Output the [x, y] coordinate of the center of the cell containing the given text.  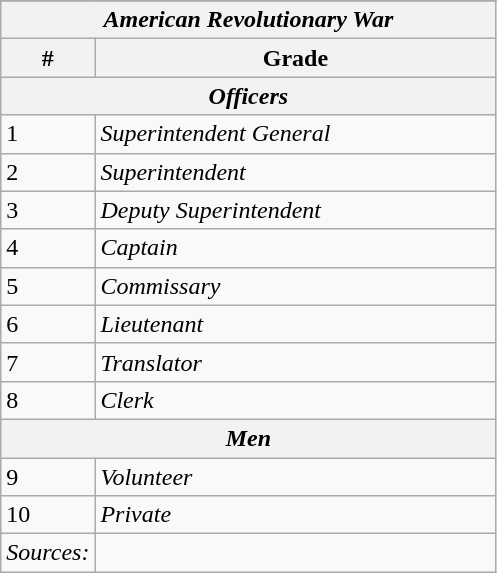
Volunteer [296, 477]
Commissary [296, 286]
2 [48, 172]
4 [48, 248]
3 [48, 210]
Sources: [48, 553]
9 [48, 477]
10 [48, 515]
Superintendent [296, 172]
Officers [248, 96]
1 [48, 134]
Grade [296, 58]
Men [248, 438]
6 [48, 324]
8 [48, 400]
Lieutenant [296, 324]
7 [48, 362]
Deputy Superintendent [296, 210]
# [48, 58]
Superintendent General [296, 134]
Private [296, 515]
American Revolutionary War [248, 20]
5 [48, 286]
Translator [296, 362]
Captain [296, 248]
Clerk [296, 400]
